Return (x, y) of the center of cell containing provided text 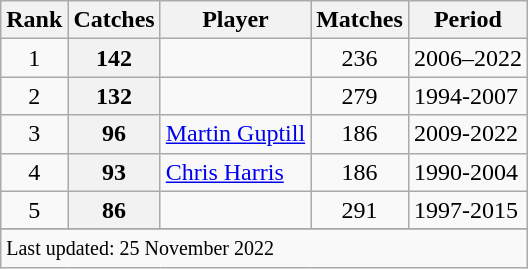
Period (468, 20)
291 (360, 210)
Rank (34, 20)
2006–2022 (468, 58)
132 (114, 96)
93 (114, 172)
2 (34, 96)
96 (114, 134)
86 (114, 210)
1997-2015 (468, 210)
1994-2007 (468, 96)
2009-2022 (468, 134)
Last updated: 25 November 2022 (264, 248)
Matches (360, 20)
279 (360, 96)
1990-2004 (468, 172)
1 (34, 58)
Catches (114, 20)
3 (34, 134)
142 (114, 58)
Martin Guptill (235, 134)
236 (360, 58)
5 (34, 210)
4 (34, 172)
Chris Harris (235, 172)
Player (235, 20)
